Find where the given text appears and provide that cell's center as [X, Y] coordinate. 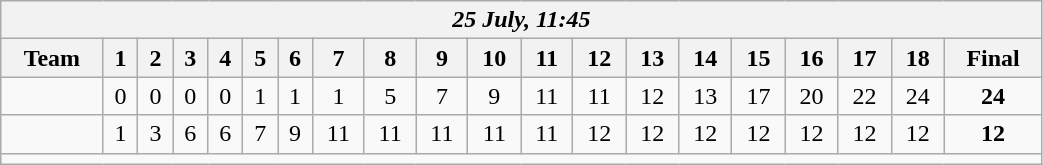
16 [812, 58]
18 [918, 58]
2 [156, 58]
14 [706, 58]
Final [993, 58]
10 [494, 58]
15 [758, 58]
4 [226, 58]
20 [812, 96]
25 July, 11:45 [522, 20]
8 [390, 58]
22 [864, 96]
Team [52, 58]
